Search for the cell housing the specified text and yield its (x, y) center coordinate. 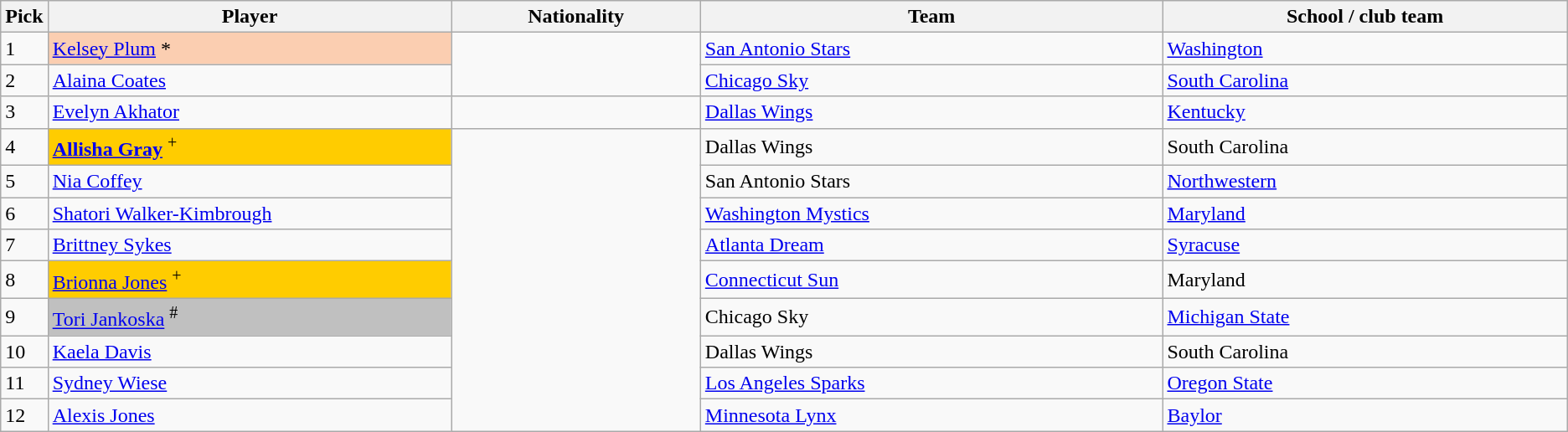
1 (24, 49)
Pick (24, 17)
Shatori Walker-Kimbrough (250, 213)
Evelyn Akhator (250, 112)
School / club team (1365, 17)
4 (24, 147)
Kelsey Plum * (250, 49)
Syracuse (1365, 245)
Washington (1365, 49)
9 (24, 316)
11 (24, 383)
Atlanta Dream (931, 245)
Brittney Sykes (250, 245)
12 (24, 415)
5 (24, 182)
2 (24, 80)
7 (24, 245)
3 (24, 112)
Sydney Wiese (250, 383)
Tori Jankoska # (250, 316)
Minnesota Lynx (931, 415)
Allisha Gray + (250, 147)
Alexis Jones (250, 415)
Oregon State (1365, 383)
Connecticut Sun (931, 280)
Player (250, 17)
Washington Mystics (931, 213)
Nia Coffey (250, 182)
Kaela Davis (250, 352)
Kentucky (1365, 112)
Baylor (1365, 415)
Nationality (576, 17)
Team (931, 17)
Northwestern (1365, 182)
6 (24, 213)
10 (24, 352)
Michigan State (1365, 316)
8 (24, 280)
Brionna Jones + (250, 280)
Los Angeles Sparks (931, 383)
Alaina Coates (250, 80)
